From the cell containing the given text, extract its center point as [x, y] coordinate. 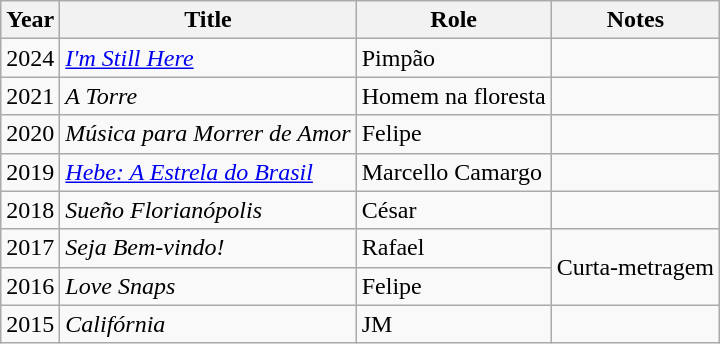
Notes [635, 20]
Curta-metragem [635, 267]
2017 [30, 248]
Role [454, 20]
Rafael [454, 248]
Marcello Camargo [454, 172]
A Torre [208, 96]
César [454, 210]
2018 [30, 210]
2020 [30, 134]
Year [30, 20]
2024 [30, 58]
2015 [30, 324]
I'm Still Here [208, 58]
Pimpão [454, 58]
JM [454, 324]
Love Snaps [208, 286]
Sueño Florianópolis [208, 210]
2019 [30, 172]
Califórnia [208, 324]
Música para Morrer de Amor [208, 134]
2016 [30, 286]
Hebe: A Estrela do Brasil [208, 172]
Title [208, 20]
2021 [30, 96]
Homem na floresta [454, 96]
Seja Bem-vindo! [208, 248]
